Locate the cell with the specified text and output its (X, Y) center coordinate. 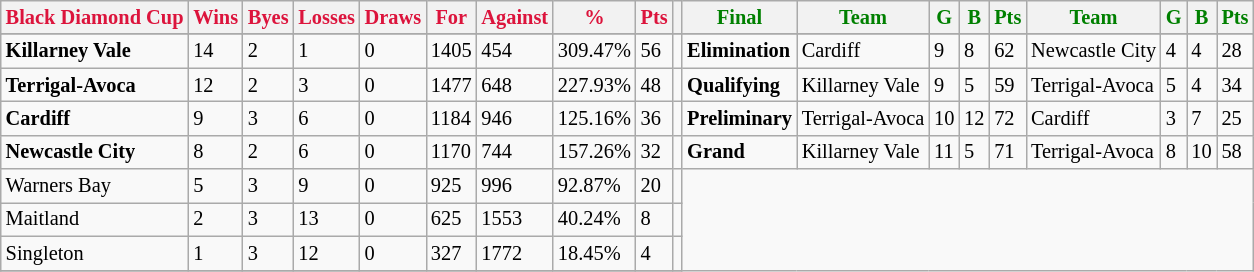
625 (451, 219)
58 (1236, 152)
36 (654, 118)
1477 (451, 85)
744 (514, 152)
72 (1008, 118)
48 (654, 85)
7 (1201, 118)
Preliminary (740, 118)
1772 (514, 253)
32 (654, 152)
996 (514, 186)
227.93% (594, 85)
56 (654, 51)
1405 (451, 51)
Draws (393, 17)
Byes (268, 17)
% (594, 17)
71 (1008, 152)
20 (654, 186)
Warners Bay (95, 186)
Losses (326, 17)
62 (1008, 51)
Maitland (95, 219)
1184 (451, 118)
Against (514, 17)
40.24% (594, 219)
157.26% (594, 152)
Final (740, 17)
For (451, 17)
946 (514, 118)
648 (514, 85)
Elimination (740, 51)
59 (1008, 85)
454 (514, 51)
28 (1236, 51)
Wins (216, 17)
Singleton (95, 253)
1170 (451, 152)
13 (326, 219)
Black Diamond Cup (95, 17)
18.45% (594, 253)
1553 (514, 219)
25 (1236, 118)
Grand (740, 152)
34 (1236, 85)
Qualifying (740, 85)
92.87% (594, 186)
309.47% (594, 51)
327 (451, 253)
11 (944, 152)
125.16% (594, 118)
14 (216, 51)
925 (451, 186)
